Return the (X, Y) coordinate for the center point of the cell that contains the specified text.  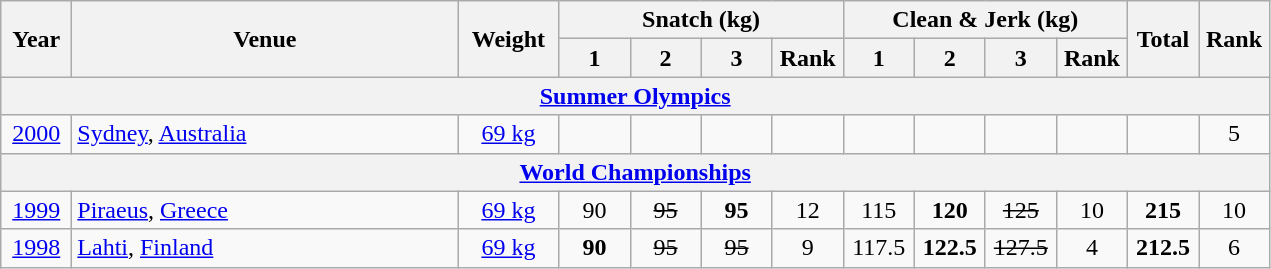
9 (808, 248)
215 (1162, 210)
Lahti, Finland (265, 248)
115 (878, 210)
122.5 (950, 248)
1998 (36, 248)
1999 (36, 210)
2000 (36, 134)
127.5 (1020, 248)
5 (1234, 134)
Summer Olympics (636, 96)
125 (1020, 210)
Snatch (kg) (701, 20)
4 (1092, 248)
212.5 (1162, 248)
Year (36, 39)
World Championships (636, 172)
Venue (265, 39)
12 (808, 210)
120 (950, 210)
117.5 (878, 248)
Piraeus, Greece (265, 210)
Sydney, Australia (265, 134)
Total (1162, 39)
6 (1234, 248)
Clean & Jerk (kg) (985, 20)
Weight (508, 39)
